Search for the cell housing the specified text and yield its [x, y] center coordinate. 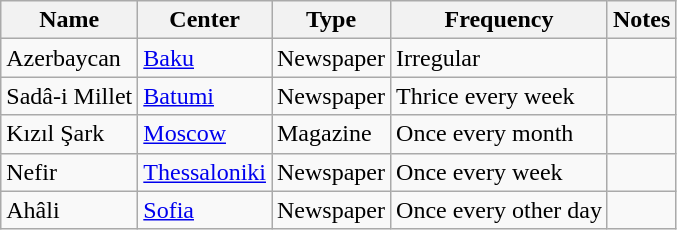
Sadâ-i Millet [70, 96]
Once every week [500, 172]
Name [70, 20]
Baku [205, 58]
Frequency [500, 20]
Irregular [500, 58]
Azerbaycan [70, 58]
Ahâli [70, 210]
Kızıl Şark [70, 134]
Thessaloniki [205, 172]
Magazine [332, 134]
Thrice every week [500, 96]
Moscow [205, 134]
Sofia [205, 210]
Once every other day [500, 210]
Type [332, 20]
Once every month [500, 134]
Nefir [70, 172]
Batumi [205, 96]
Center [205, 20]
Notes [641, 20]
